From the cell containing the given text, extract its center point as (x, y) coordinate. 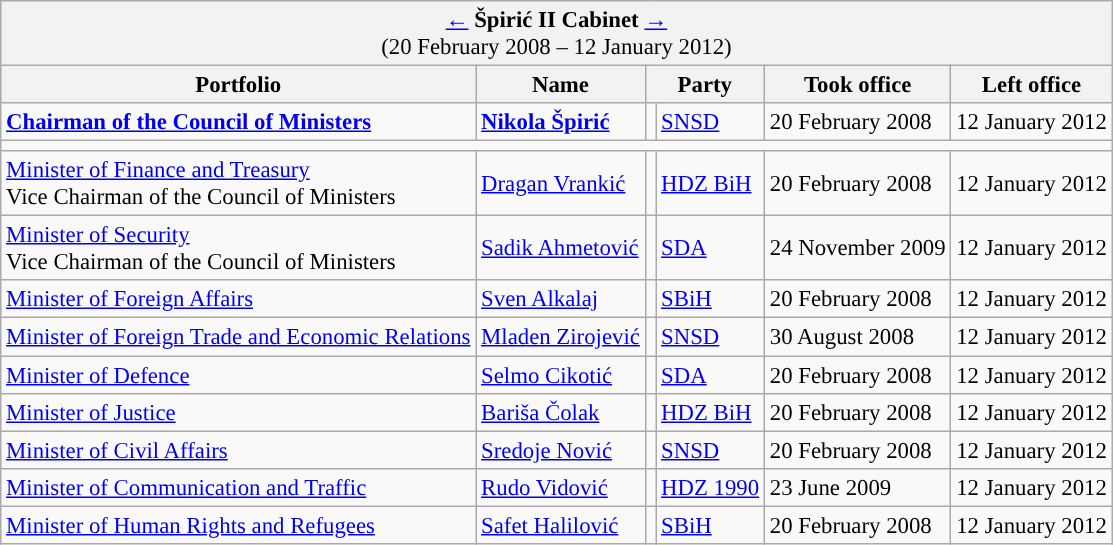
Left office (1032, 85)
Dragan Vrankić (560, 184)
Minister of Communication and Traffic (238, 487)
Name (560, 85)
Portfolio (238, 85)
Sven Alkalaj (560, 299)
Minister of Civil Affairs (238, 450)
HDZ 1990 (710, 487)
Minister of Foreign Trade and Economic Relations (238, 337)
Took office (857, 85)
Selmo Cikotić (560, 375)
Sredoje Nović (560, 450)
Minister of Defence (238, 375)
Rudo Vidović (560, 487)
Minister of Security Vice Chairman of the Council of Ministers (238, 248)
Safet Halilović (560, 525)
Sadik Ahmetović (560, 248)
Party (704, 85)
Minister of Justice (238, 412)
Minister of Finance and Treasury Vice Chairman of the Council of Ministers (238, 184)
Nikola Špirić (560, 122)
← Špirić II Cabinet → (20 February 2008 – 12 January 2012) (556, 34)
23 June 2009 (857, 487)
Bariša Čolak (560, 412)
Mladen Zirojević (560, 337)
30 August 2008 (857, 337)
Chairman of the Council of Ministers (238, 122)
Minister of Foreign Affairs (238, 299)
24 November 2009 (857, 248)
Minister of Human Rights and Refugees (238, 525)
